Scan for the cell matching the given text and deliver its (x, y) coordinate at center. 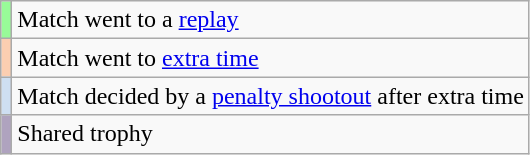
Match decided by a penalty shootout after extra time (271, 96)
Shared trophy (271, 134)
Match went to extra time (271, 58)
Match went to a replay (271, 20)
